Find where the given text appears and provide that cell's center as [X, Y] coordinate. 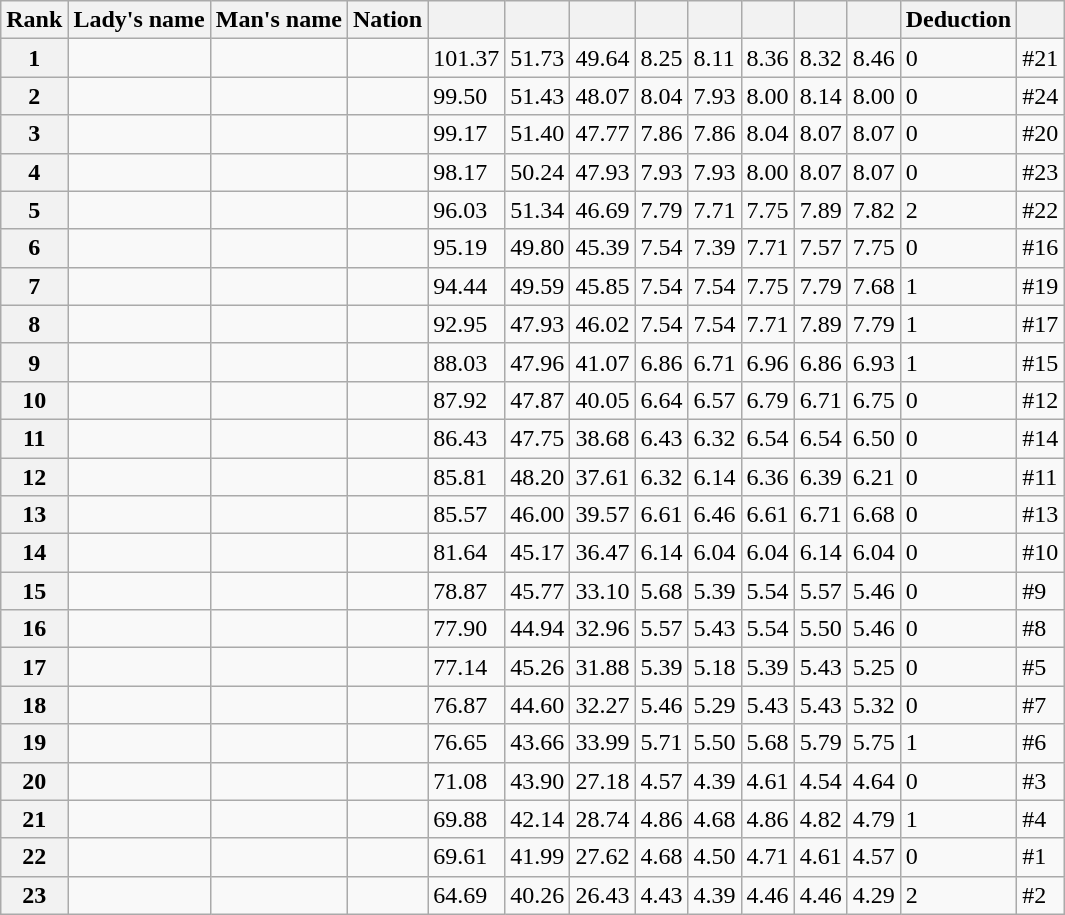
6.21 [874, 477]
7.39 [714, 248]
6.43 [662, 438]
27.62 [602, 857]
6.36 [768, 477]
Deduction [958, 20]
28.74 [602, 819]
85.57 [466, 515]
31.88 [602, 667]
6.50 [874, 438]
92.95 [466, 324]
6 [34, 248]
#20 [1040, 134]
Rank [34, 20]
47.87 [538, 400]
#16 [1040, 248]
4.43 [662, 895]
48.07 [602, 96]
46.02 [602, 324]
#14 [1040, 438]
41.07 [602, 362]
#11 [1040, 477]
45.17 [538, 553]
#12 [1040, 400]
6.57 [714, 400]
8.36 [768, 58]
5.75 [874, 743]
8.25 [662, 58]
76.65 [466, 743]
32.96 [602, 629]
#10 [1040, 553]
86.43 [466, 438]
43.66 [538, 743]
Lady's name [139, 20]
#15 [1040, 362]
#19 [1040, 286]
51.43 [538, 96]
39.57 [602, 515]
8.14 [820, 96]
81.64 [466, 553]
22 [34, 857]
96.03 [466, 210]
46.00 [538, 515]
6.75 [874, 400]
47.96 [538, 362]
71.08 [466, 781]
45.39 [602, 248]
47.77 [602, 134]
40.26 [538, 895]
4.50 [714, 857]
#23 [1040, 172]
42.14 [538, 819]
51.40 [538, 134]
5.79 [820, 743]
7 [34, 286]
37.61 [602, 477]
#9 [1040, 591]
23 [34, 895]
77.90 [466, 629]
46.69 [602, 210]
32.27 [602, 705]
41.99 [538, 857]
6.46 [714, 515]
4.79 [874, 819]
#24 [1040, 96]
45.77 [538, 591]
27.18 [602, 781]
99.17 [466, 134]
45.26 [538, 667]
Nation [387, 20]
6.39 [820, 477]
#22 [1040, 210]
15 [34, 591]
49.80 [538, 248]
6.93 [874, 362]
4.71 [768, 857]
26.43 [602, 895]
33.99 [602, 743]
#21 [1040, 58]
85.81 [466, 477]
49.64 [602, 58]
95.19 [466, 248]
#13 [1040, 515]
94.44 [466, 286]
7.68 [874, 286]
33.10 [602, 591]
44.94 [538, 629]
11 [34, 438]
6.96 [768, 362]
50.24 [538, 172]
6.79 [768, 400]
5.18 [714, 667]
69.61 [466, 857]
7.57 [820, 248]
4.64 [874, 781]
#6 [1040, 743]
78.87 [466, 591]
69.88 [466, 819]
38.68 [602, 438]
51.73 [538, 58]
#5 [1040, 667]
36.47 [602, 553]
88.03 [466, 362]
49.59 [538, 286]
76.87 [466, 705]
47.75 [538, 438]
4.82 [820, 819]
8 [34, 324]
#3 [1040, 781]
#1 [1040, 857]
19 [34, 743]
17 [34, 667]
10 [34, 400]
44.60 [538, 705]
6.68 [874, 515]
12 [34, 477]
5 [34, 210]
98.17 [466, 172]
8.32 [820, 58]
87.92 [466, 400]
51.34 [538, 210]
6.64 [662, 400]
4.54 [820, 781]
48.20 [538, 477]
5.71 [662, 743]
4 [34, 172]
3 [34, 134]
5.25 [874, 667]
77.14 [466, 667]
4.29 [874, 895]
#4 [1040, 819]
#7 [1040, 705]
Man's name [278, 20]
8.11 [714, 58]
5.32 [874, 705]
5.29 [714, 705]
#17 [1040, 324]
8.46 [874, 58]
#8 [1040, 629]
7.82 [874, 210]
45.85 [602, 286]
18 [34, 705]
99.50 [466, 96]
20 [34, 781]
43.90 [538, 781]
16 [34, 629]
9 [34, 362]
64.69 [466, 895]
14 [34, 553]
#2 [1040, 895]
101.37 [466, 58]
13 [34, 515]
21 [34, 819]
40.05 [602, 400]
